Find where the given text appears and provide that cell's center as [X, Y] coordinate. 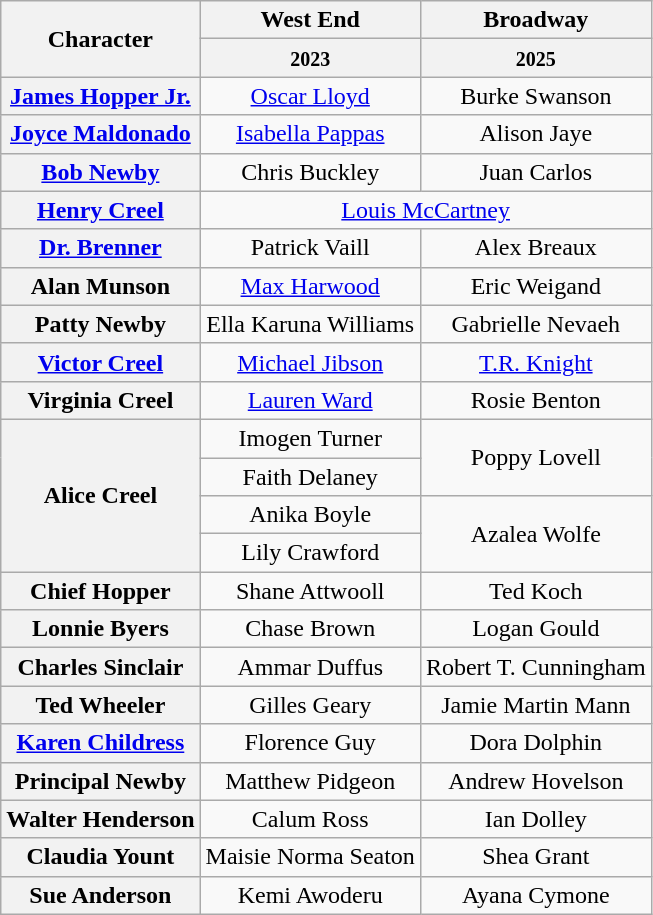
Bob Newby [100, 172]
Rosie Benton [536, 400]
Florence Guy [310, 743]
Kemi Awoderu [310, 895]
Alan Munson [100, 286]
Juan Carlos [536, 172]
2023 [310, 58]
Shea Grant [536, 857]
Matthew Pidgeon [310, 781]
Chief Hopper [100, 591]
Joyce Maldonado [100, 134]
Azalea Wolfe [536, 534]
Lauren Ward [310, 400]
Character [100, 39]
Shane Attwooll [310, 591]
Ted Koch [536, 591]
Ella Karuna Williams [310, 324]
James Hopper Jr. [100, 96]
Jamie Martin Mann [536, 705]
Imogen Turner [310, 438]
Patty Newby [100, 324]
Virginia Creel [100, 400]
Ian Dolley [536, 819]
Maisie Norma Seaton [310, 857]
Chris Buckley [310, 172]
Calum Ross [310, 819]
Dr. Brenner [100, 248]
Louis McCartney [426, 210]
Victor Creel [100, 362]
Ayana Cymone [536, 895]
Alison Jaye [536, 134]
Anika Boyle [310, 515]
Claudia Yount [100, 857]
Max Harwood [310, 286]
Isabella Pappas [310, 134]
Lily Crawford [310, 553]
Karen Childress [100, 743]
Poppy Lovell [536, 457]
2025 [536, 58]
Principal Newby [100, 781]
Burke Swanson [536, 96]
Gilles Geary [310, 705]
West End [310, 20]
Dora Dolphin [536, 743]
Charles Sinclair [100, 667]
Andrew Hovelson [536, 781]
Broadway [536, 20]
Lonnie Byers [100, 629]
Gabrielle Nevaeh [536, 324]
Sue Anderson [100, 895]
Logan Gould [536, 629]
Ted Wheeler [100, 705]
Alice Creel [100, 495]
Alex Breaux [536, 248]
Walter Henderson [100, 819]
Ammar Duffus [310, 667]
Faith Delaney [310, 477]
Robert T. Cunningham [536, 667]
Michael Jibson [310, 362]
Oscar Lloyd [310, 96]
Eric Weigand [536, 286]
Patrick Vaill [310, 248]
Chase Brown [310, 629]
Henry Creel [100, 210]
T.R. Knight [536, 362]
